Capture the cell that displays the provided text and extract its [X, Y] central coordinate. 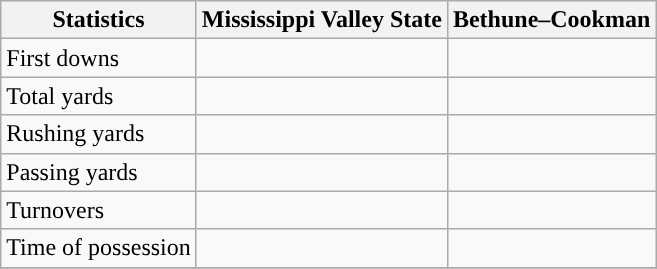
Mississippi Valley State [322, 20]
Time of possession [99, 248]
Bethune–Cookman [551, 20]
Rushing yards [99, 134]
Total yards [99, 96]
First downs [99, 58]
Passing yards [99, 172]
Statistics [99, 20]
Turnovers [99, 210]
